Find where the given text appears and provide that cell's center as [x, y] coordinate. 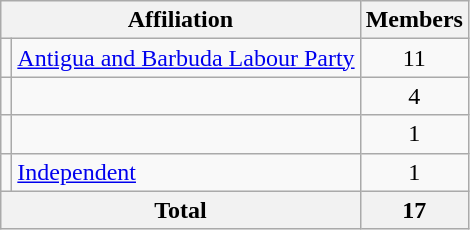
11 [414, 58]
Independent [186, 172]
Members [414, 20]
4 [414, 96]
Affiliation [180, 20]
Total [180, 210]
17 [414, 210]
Antigua and Barbuda Labour Party [186, 58]
